Capture the cell that displays the provided text and extract its [X, Y] central coordinate. 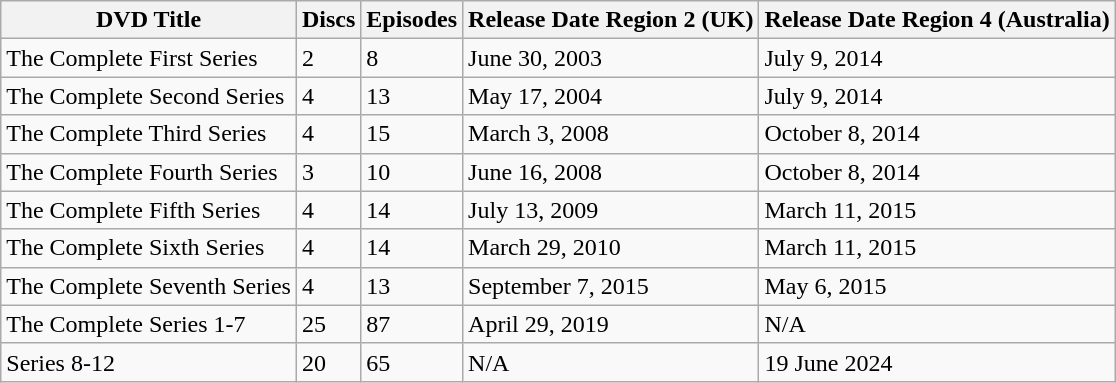
The Complete Sixth Series [149, 248]
The Complete Fourth Series [149, 172]
April 29, 2019 [611, 324]
87 [412, 324]
DVD Title [149, 20]
March 3, 2008 [611, 134]
3 [328, 172]
September 7, 2015 [611, 286]
The Complete First Series [149, 58]
The Complete Seventh Series [149, 286]
May 6, 2015 [937, 286]
2 [328, 58]
19 June 2024 [937, 362]
Discs [328, 20]
65 [412, 362]
Release Date Region 4 (Australia) [937, 20]
Episodes [412, 20]
July 13, 2009 [611, 210]
June 30, 2003 [611, 58]
8 [412, 58]
Series 8-12 [149, 362]
The Complete Series 1-7 [149, 324]
The Complete Fifth Series [149, 210]
20 [328, 362]
15 [412, 134]
June 16, 2008 [611, 172]
25 [328, 324]
10 [412, 172]
Release Date Region 2 (UK) [611, 20]
May 17, 2004 [611, 96]
The Complete Third Series [149, 134]
The Complete Second Series [149, 96]
March 29, 2010 [611, 248]
